Scan for the cell matching the given text and deliver its [X, Y] coordinate at center. 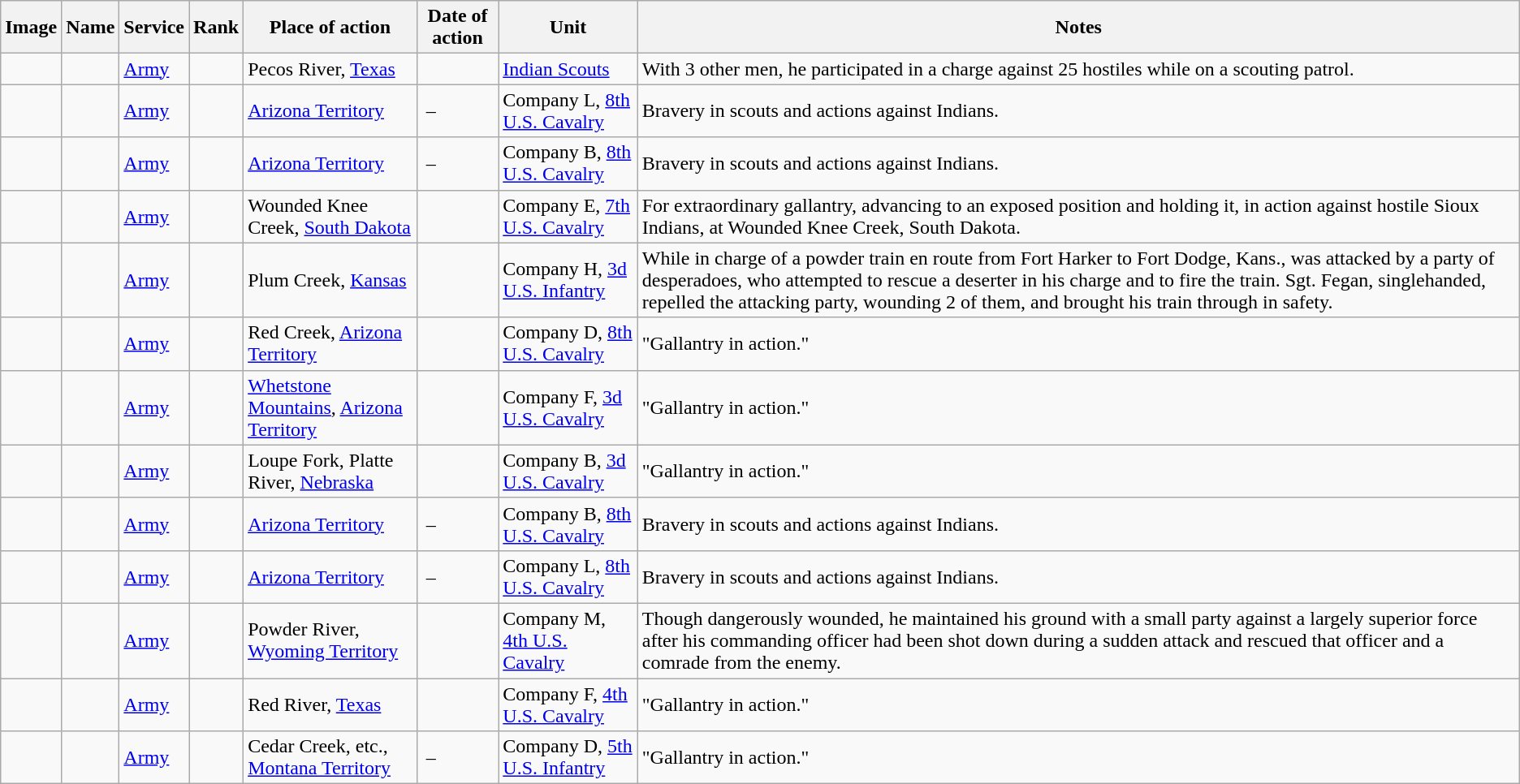
Cedar Creek, etc., Montana Territory [330, 758]
Wounded Knee Creek, South Dakota [330, 216]
Notes [1078, 28]
Rank [216, 28]
Image [31, 28]
Indian Scouts [568, 69]
Service [154, 28]
Powder River, Wyoming Territory [330, 640]
Company B, 3d U.S. Cavalry [568, 471]
Company D, 5th U.S. Infantry [568, 758]
Red Creek, Arizona Territory [330, 344]
Date of action [457, 28]
Red River, Texas [330, 704]
Company M, 4th U.S. Cavalry [568, 640]
Whetstone Mountains, Arizona Territory [330, 407]
Company F, 3d U.S. Cavalry [568, 407]
Company D, 8th U.S. Cavalry [568, 344]
Plum Creek, Kansas [330, 280]
Company E, 7th U.S. Cavalry [568, 216]
Company F, 4th U.S. Cavalry [568, 704]
Name [91, 28]
Loupe Fork, Platte River, Nebraska [330, 471]
Place of action [330, 28]
With 3 other men, he participated in a charge against 25 hostiles while on a scouting patrol. [1078, 69]
Company H, 3d U.S. Infantry [568, 280]
Unit [568, 28]
Pecos River, Texas [330, 69]
